Pinpoint the cell where the given text exists, returning its (x, y) midpoint coordinate. 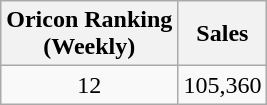
12 (90, 85)
105,360 (222, 85)
Oricon Ranking(Weekly) (90, 34)
Sales (222, 34)
